Detect which cell encompasses the target text, then output its [X, Y] center coordinate. 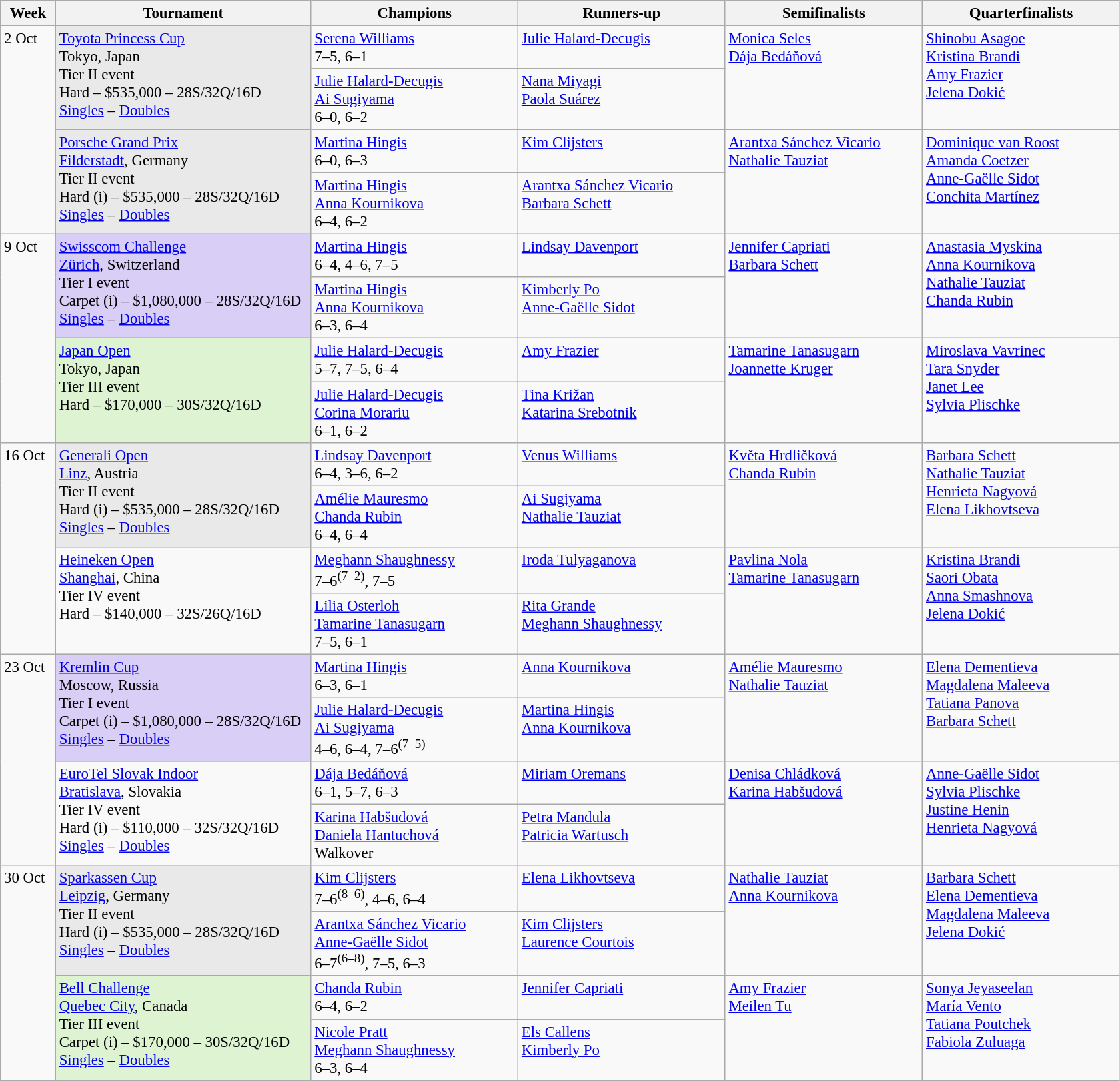
Nathalie Tauziat Anna Kournikova [824, 921]
Bell Challenge Quebec City, Canada Tier III eventCarpet (i) – $170,000 – 30S/32Q/16DSingles – Doubles [183, 1028]
Runners-up [622, 13]
Anne-Gaëlle Sidot Sylvia Plischke Justine Henin Henrieta Nagyová [1021, 813]
Julie Halard-Decugis Ai Sugiyama4–6, 6–4, 7–6(7–5) [415, 729]
Rita Grande Meghann Shaughnessy [622, 624]
Elena Likhovtseva [622, 889]
9 Oct [28, 338]
Anna Kournikova [622, 675]
Lindsay Davenport [622, 256]
Iroda Tulyaganova [622, 570]
Julie Halard-Decugis Ai Sugiyama6–0, 6–2 [415, 99]
Jennifer Capriati Barbara Schett [824, 286]
Sonya Jeyaseelan María Vento Tatiana Poutchek Fabiola Zuluaga [1021, 1028]
Julie Halard-Decugis Corina Morariu6–1, 6–2 [415, 412]
Heineken Open Shanghai, China Tier IV eventHard – $140,000 – 32S/26Q/16D [183, 601]
Martina Hingis Anna Kournikova6–4, 6–2 [415, 204]
Květa Hrdličková Chanda Rubin [824, 494]
Barbara Schett Elena Dementieva Magdalena Maleeva Jelena Dokić [1021, 921]
Amy Frazier Meilen Tu [824, 1028]
Lindsay Davenport 6–4, 3–6, 6–2 [415, 464]
Swisscom Challenge Zürich, Switzerland Tier I eventCarpet (i) – $1,080,000 – 28S/32Q/16DSingles – Doubles [183, 286]
2 Oct [28, 130]
Porsche Grand Prix Filderstadt, Germany Tier II eventHard (i) – $535,000 – 28S/32Q/16DSingles – Doubles [183, 182]
Martina Hingis 6–3, 6–1 [415, 675]
23 Oct [28, 759]
Japan Open Tokyo, Japan Tier III eventHard – $170,000 – 30S/32Q/16D [183, 390]
Denisa Chládková Karina Habšudová [824, 813]
Amy Frazier [622, 360]
Petra Mandula Patricia Wartusch [622, 835]
Julie Halard-Decugis 5–7, 7–5, 6–4 [415, 360]
Week [28, 13]
Martina Hingis Anna Kournikova [622, 729]
Kristina Brandi Saori Obata Anna Smashnova Jelena Dokić [1021, 601]
Champions [415, 13]
16 Oct [28, 549]
Semifinalists [824, 13]
Miriam Oremans [622, 783]
Nicole Pratt Meghann Shaughnessy6–3, 6–4 [415, 1050]
Barbara Schett Nathalie Tauziat Henrieta Nagyová Elena Likhovtseva [1021, 494]
Generali Open Linz, Austria Tier II eventHard (i) – $535,000 – 28S/32Q/16DSingles – Doubles [183, 494]
Amélie Mauresmo Nathalie Tauziat [824, 707]
Martina Hingis 6–4, 4–6, 7–5 [415, 256]
Monica Seles Dája Bedáňová [824, 78]
30 Oct [28, 973]
Shinobu Asagoe Kristina Brandi Amy Frazier Jelena Dokić [1021, 78]
Ai Sugiyama Nathalie Tauziat [622, 516]
Arantxa Sánchez Vicario Barbara Schett [622, 204]
Elena Dementieva Magdalena Maleeva Tatiana Panova Barbara Schett [1021, 707]
Tournament [183, 13]
Julie Halard-Decugis [622, 48]
Els Callens Kimberly Po [622, 1050]
Serena Williams 7–5, 6–1 [415, 48]
Anastasia Myskina Anna Kournikova Nathalie Tauziat Chanda Rubin [1021, 286]
Kim Clijsters Laurence Courtois [622, 944]
Nana Miyagi Paola Suárez [622, 99]
Karina Habšudová Daniela HantuchováWalkover [415, 835]
Arantxa Sánchez Vicario Anne-Gaëlle Sidot6–7(6–8), 7–5, 6–3 [415, 944]
EuroTel Slovak Indoor Bratislava, Slovakia Tier IV eventHard (i) – $110,000 – 32S/32Q/16DSingles – Doubles [183, 813]
Kimberly Po Anne-Gaëlle Sidot [622, 308]
Dominique van Roost Amanda Coetzer Anne-Gaëlle Sidot Conchita Martínez [1021, 182]
Meghann Shaughnessy 7–6(7–2), 7–5 [415, 570]
Venus Williams [622, 464]
Miroslava Vavrinec Tara Snyder Janet Lee Sylvia Plischke [1021, 390]
Tina Križan Katarina Srebotnik [622, 412]
Sparkassen Cup Leipzig, Germany Tier II eventHard (i) – $535,000 – 28S/32Q/16DSingles – Doubles [183, 921]
Kremlin Cup Moscow, Russia Tier I eventCarpet (i) – $1,080,000 – 28S/32Q/16DSingles – Doubles [183, 707]
Lilia Osterloh Tamarine Tanasugarn7–5, 6–1 [415, 624]
Quarterfinalists [1021, 13]
Amélie Mauresmo Chanda Rubin6–4, 6–4 [415, 516]
Martina Hingis Anna Kournikova6–3, 6–4 [415, 308]
Dája Bedáňová 6–1, 5–7, 6–3 [415, 783]
Toyota Princess Cup Tokyo, Japan Tier II eventHard – $535,000 – 28S/32Q/16DSingles – Doubles [183, 78]
Arantxa Sánchez Vicario Nathalie Tauziat [824, 182]
Jennifer Capriati [622, 998]
Kim Clijsters 7–6(8–6), 4–6, 6–4 [415, 889]
Martina Hingis 6–0, 6–3 [415, 152]
Chanda Rubin 6–4, 6–2 [415, 998]
Tamarine Tanasugarn Joannette Kruger [824, 390]
Kim Clijsters [622, 152]
Pavlina Nola Tamarine Tanasugarn [824, 601]
